Output the (x, y) coordinate of the center of the cell containing the given text.  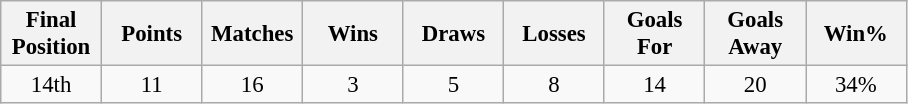
14 (654, 85)
Goals For (654, 34)
Wins (354, 34)
Losses (554, 34)
Matches (252, 34)
11 (152, 85)
Points (152, 34)
Final Position (52, 34)
Win% (856, 34)
3 (354, 85)
34% (856, 85)
16 (252, 85)
14th (52, 85)
20 (756, 85)
8 (554, 85)
5 (454, 85)
Goals Away (756, 34)
Draws (454, 34)
